Output the [X, Y] coordinate of the center of the cell containing the given text.  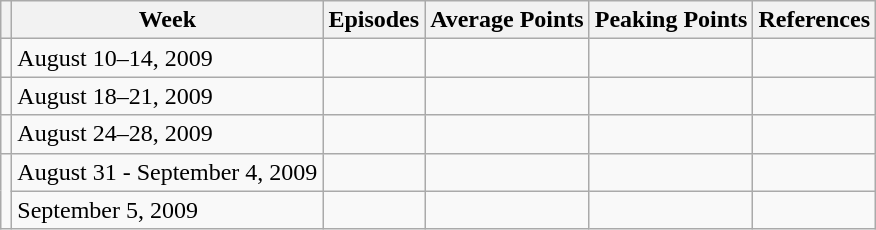
August 24–28, 2009 [168, 134]
References [814, 20]
September 5, 2009 [168, 210]
August 10–14, 2009 [168, 58]
Week [168, 20]
August 18–21, 2009 [168, 96]
August 31 - September 4, 2009 [168, 172]
Average Points [508, 20]
Episodes [374, 20]
Peaking Points [671, 20]
